Return (x, y) of the center of cell containing provided text 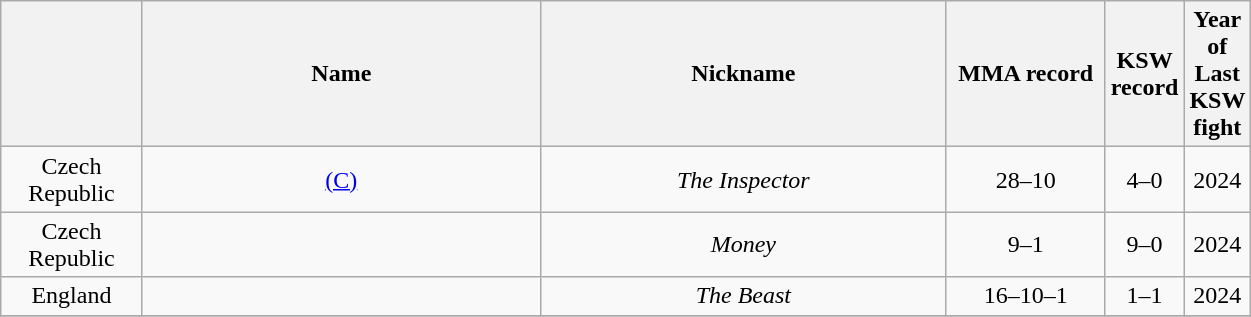
4–0 (1144, 180)
Name (341, 74)
Year of Last KSW fight (1218, 74)
9–0 (1144, 244)
MMA record (1026, 74)
1–1 (1144, 296)
9–1 (1026, 244)
England (72, 296)
The Inspector (744, 180)
Money (744, 244)
(C) (341, 180)
The Beast (744, 296)
28–10 (1026, 180)
KSW record (1144, 74)
Nickname (744, 74)
16–10–1 (1026, 296)
